Return the [X, Y] coordinate for the center point of the cell that contains the specified text.  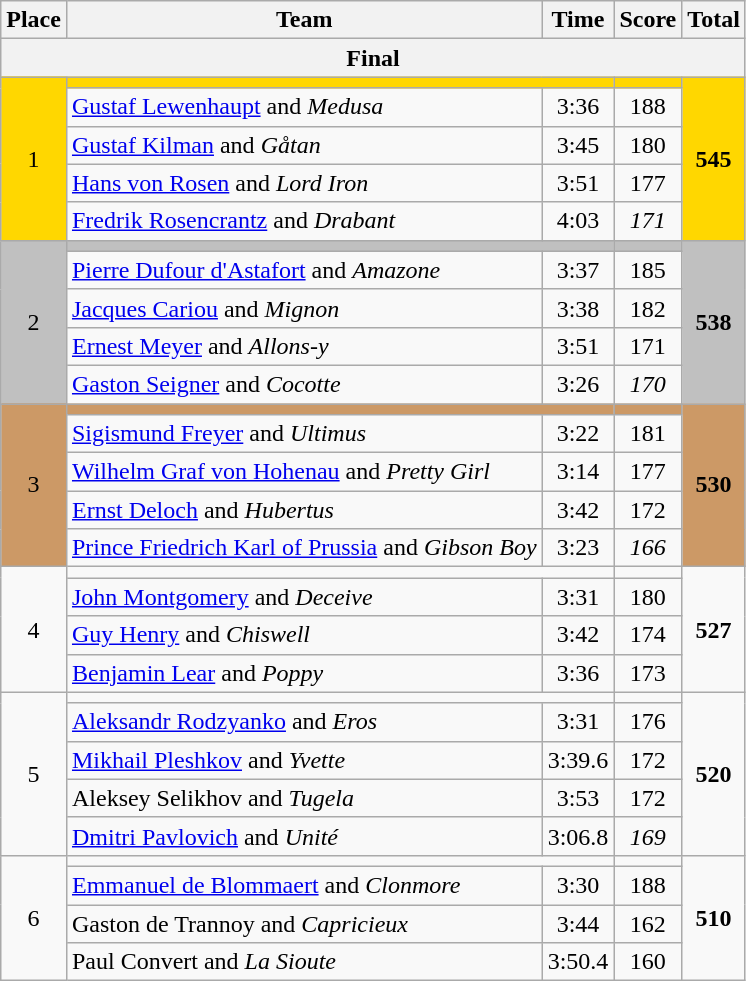
Score [648, 20]
Fredrik Rosencrantz and Drabant [304, 221]
Ernst Deloch and Hubertus [304, 510]
160 [648, 962]
530 [714, 486]
538 [714, 322]
3:44 [578, 923]
Paul Convert and La Sioute [304, 962]
Sigismund Freyer and Ultimus [304, 434]
510 [714, 918]
182 [648, 308]
527 [714, 630]
Aleksey Selikhov and Tugela [304, 798]
170 [648, 384]
Team [304, 20]
Gustaf Lewenhaupt and Medusa [304, 107]
1 [34, 158]
6 [34, 918]
169 [648, 836]
520 [714, 774]
3:45 [578, 145]
162 [648, 923]
Dmitri Pavlovich and Unité [304, 836]
5 [34, 774]
Place [34, 20]
3:23 [578, 548]
545 [714, 158]
Hans von Rosen and Lord Iron [304, 183]
Gaston Seigner and Cocotte [304, 384]
3:53 [578, 798]
3:50.4 [578, 962]
3:26 [578, 384]
3:39.6 [578, 760]
3:14 [578, 472]
Aleksandr Rodzyanko and Eros [304, 722]
Wilhelm Graf von Hohenau and Pretty Girl [304, 472]
185 [648, 270]
Total [714, 20]
3:22 [578, 434]
4:03 [578, 221]
3:37 [578, 270]
174 [648, 635]
Emmanuel de Blommaert and Clonmore [304, 885]
Prince Friedrich Karl of Prussia and Gibson Boy [304, 548]
166 [648, 548]
Pierre Dufour d'Astafort and Amazone [304, 270]
3 [34, 486]
Time [578, 20]
2 [34, 322]
Gaston de Trannoy and Capricieux [304, 923]
Gustaf Kilman and Gåtan [304, 145]
181 [648, 434]
3:38 [578, 308]
176 [648, 722]
Ernest Meyer and Allons-y [304, 346]
4 [34, 630]
John Montgomery and Deceive [304, 597]
Guy Henry and Chiswell [304, 635]
Benjamin Lear and Poppy [304, 673]
Final [374, 58]
Mikhail Pleshkov and Yvette [304, 760]
Jacques Cariou and Mignon [304, 308]
3:30 [578, 885]
173 [648, 673]
3:06.8 [578, 836]
